Capture the cell that displays the provided text and extract its (X, Y) central coordinate. 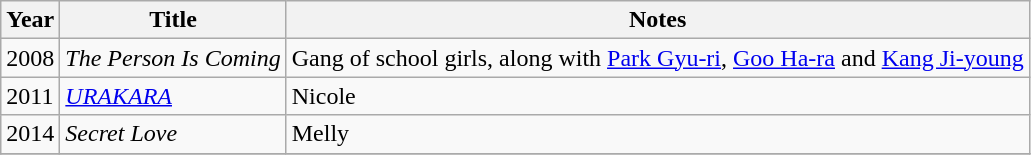
URAKARA (173, 96)
Melly (658, 134)
Gang of school girls, along with Park Gyu-ri, Goo Ha-ra and Kang Ji-young (658, 58)
Secret Love (173, 134)
2008 (30, 58)
2014 (30, 134)
Title (173, 20)
The Person Is Coming (173, 58)
Notes (658, 20)
Nicole (658, 96)
2011 (30, 96)
Year (30, 20)
